Extract the [X, Y] coordinate from the center of the cell holding the provided text.  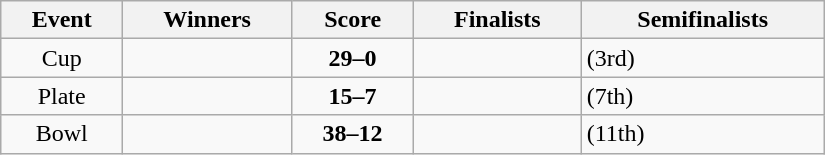
Event [62, 20]
Semifinalists [702, 20]
Finalists [498, 20]
Bowl [62, 134]
Score [353, 20]
(7th) [702, 96]
(3rd) [702, 58]
15–7 [353, 96]
38–12 [353, 134]
Cup [62, 58]
29–0 [353, 58]
(11th) [702, 134]
Plate [62, 96]
Winners [208, 20]
